Detect which cell encompasses the target text, then output its (X, Y) center coordinate. 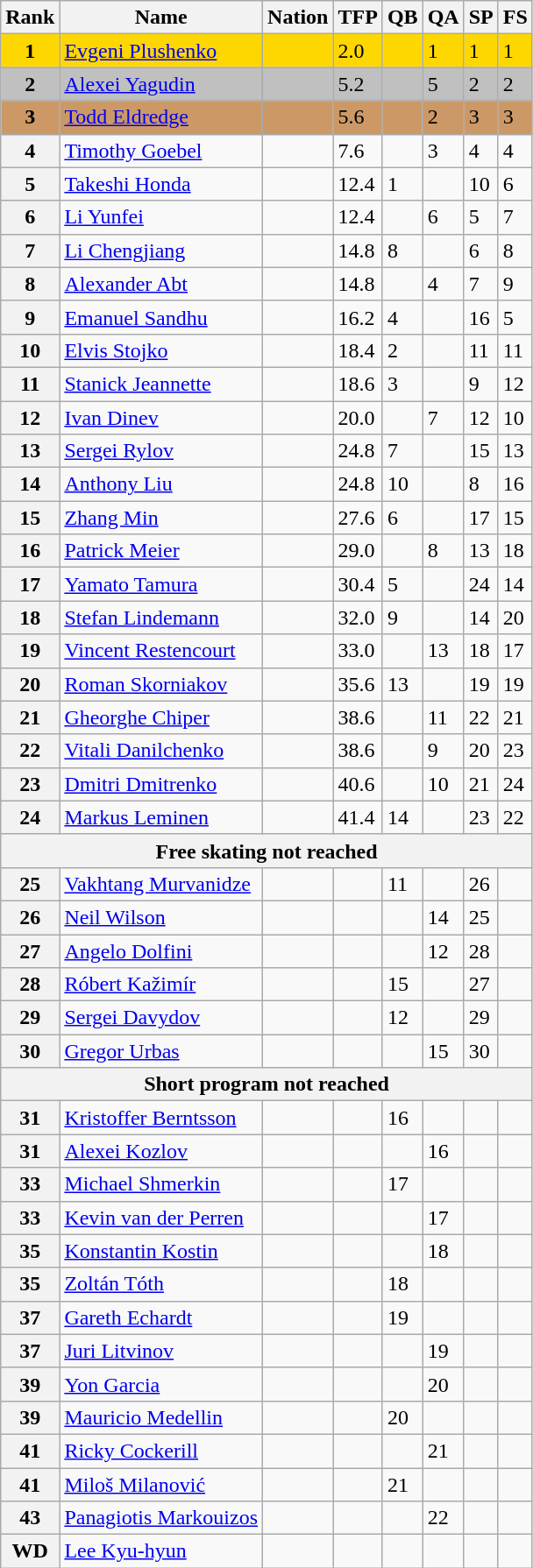
43 (30, 1518)
Stanick Jeannette (161, 384)
Kristoffer Berntsson (161, 1118)
Yon Garcia (161, 1384)
QB (402, 18)
Rank (30, 18)
18.6 (358, 384)
Vincent Restencourt (161, 651)
Evgeni Plushenko (161, 51)
Konstantin Kostin (161, 1251)
Zhang Min (161, 518)
FS (515, 18)
SP (480, 18)
Juri Litvinov (161, 1351)
Sergei Rylov (161, 451)
Todd Eldredge (161, 117)
Vakhtang Murvanidze (161, 884)
2.0 (358, 51)
Mauricio Medellin (161, 1417)
Roman Skorniakov (161, 684)
Li Yunfei (161, 217)
35.6 (358, 684)
16.2 (358, 317)
Kevin van der Perren (161, 1218)
Dmitri Dmitrenko (161, 784)
Lee Kyu-hyun (161, 1551)
Elvis Stojko (161, 350)
Zoltán Tóth (161, 1284)
Emanuel Sandhu (161, 317)
Stefan Lindemann (161, 618)
TFP (358, 18)
Patrick Meier (161, 551)
Markus Leminen (161, 817)
29.0 (358, 551)
5.6 (358, 117)
Short program not reached (266, 1084)
Li Chengjiang (161, 251)
30.4 (358, 584)
Miloš Milanović (161, 1485)
Timothy Goebel (161, 151)
Panagiotis Markouizos (161, 1518)
Róbert Kažimír (161, 985)
27.6 (358, 518)
Free skating not reached (266, 851)
Ricky Cockerill (161, 1451)
Anthony Liu (161, 484)
5.2 (358, 84)
Neil Wilson (161, 917)
Yamato Tamura (161, 584)
Nation (298, 18)
41.4 (358, 817)
20.0 (358, 418)
7.6 (358, 151)
40.6 (358, 784)
QA (444, 18)
Ivan Dinev (161, 418)
Alexei Yagudin (161, 84)
Takeshi Honda (161, 184)
Vitali Danilchenko (161, 751)
WD (30, 1551)
Sergei Davydov (161, 1018)
33.0 (358, 651)
32.0 (358, 618)
Gareth Echardt (161, 1317)
Alexei Kozlov (161, 1151)
Angelo Dolfini (161, 950)
Gheorghe Chiper (161, 717)
Alexander Abt (161, 284)
Michael Shmerkin (161, 1184)
18.4 (358, 350)
Gregor Urbas (161, 1051)
Name (161, 18)
